Extract the (X, Y) coordinate from the center of the cell holding the provided text.  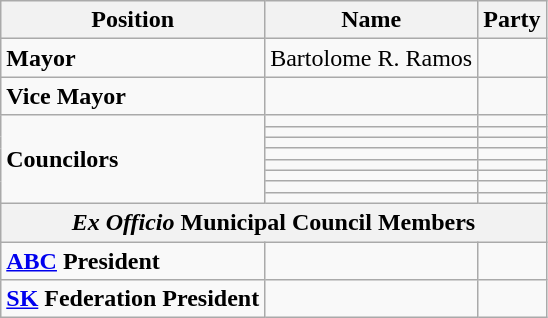
Party (512, 20)
Mayor (133, 58)
Name (372, 20)
Bartolome R. Ramos (372, 58)
Councilors (133, 159)
Position (133, 20)
Vice Mayor (133, 96)
SK Federation President (133, 299)
ABC President (133, 261)
Ex Officio Municipal Council Members (274, 222)
